Return the (X, Y) coordinate for the center point of the cell that contains the specified text.  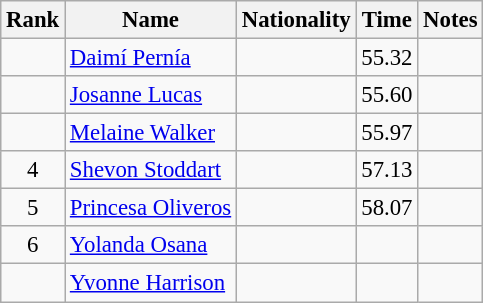
55.60 (387, 95)
6 (33, 245)
55.97 (387, 133)
58.07 (387, 208)
Daimí Pernía (151, 58)
5 (33, 208)
Yolanda Osana (151, 245)
Melaine Walker (151, 133)
Name (151, 20)
Rank (33, 20)
Yvonne Harrison (151, 283)
Time (387, 20)
Shevon Stoddart (151, 170)
Princesa Oliveros (151, 208)
55.32 (387, 58)
Notes (450, 20)
4 (33, 170)
Josanne Lucas (151, 95)
Nationality (296, 20)
57.13 (387, 170)
